Capture the cell that displays the provided text and extract its [X, Y] central coordinate. 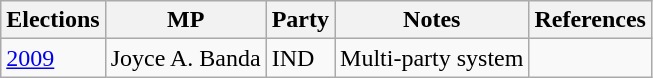
Notes [432, 20]
MP [186, 20]
Elections [53, 20]
References [590, 20]
Multi-party system [432, 58]
Joyce A. Banda [186, 58]
IND [300, 58]
2009 [53, 58]
Party [300, 20]
